Output the (X, Y) coordinate of the center of the cell containing the given text.  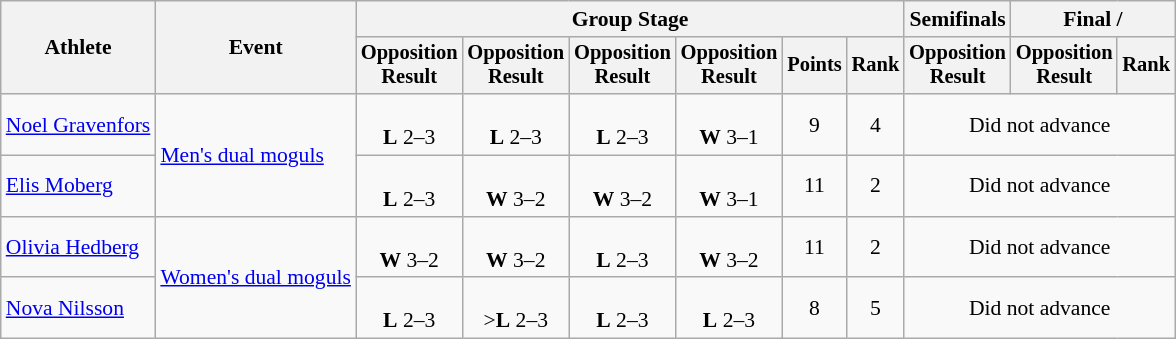
Olivia Hedberg (78, 248)
Athlete (78, 48)
Nova Nilsson (78, 308)
Group Stage (630, 19)
4 (876, 124)
Points (814, 66)
Men's dual moguls (256, 155)
Elis Moberg (78, 186)
>L 2–3 (516, 308)
Final / (1093, 19)
8 (814, 308)
9 (814, 124)
5 (876, 308)
Women's dual moguls (256, 278)
Semifinals (958, 19)
Noel Gravenfors (78, 124)
Event (256, 48)
